Capture the cell that displays the provided text and extract its (X, Y) central coordinate. 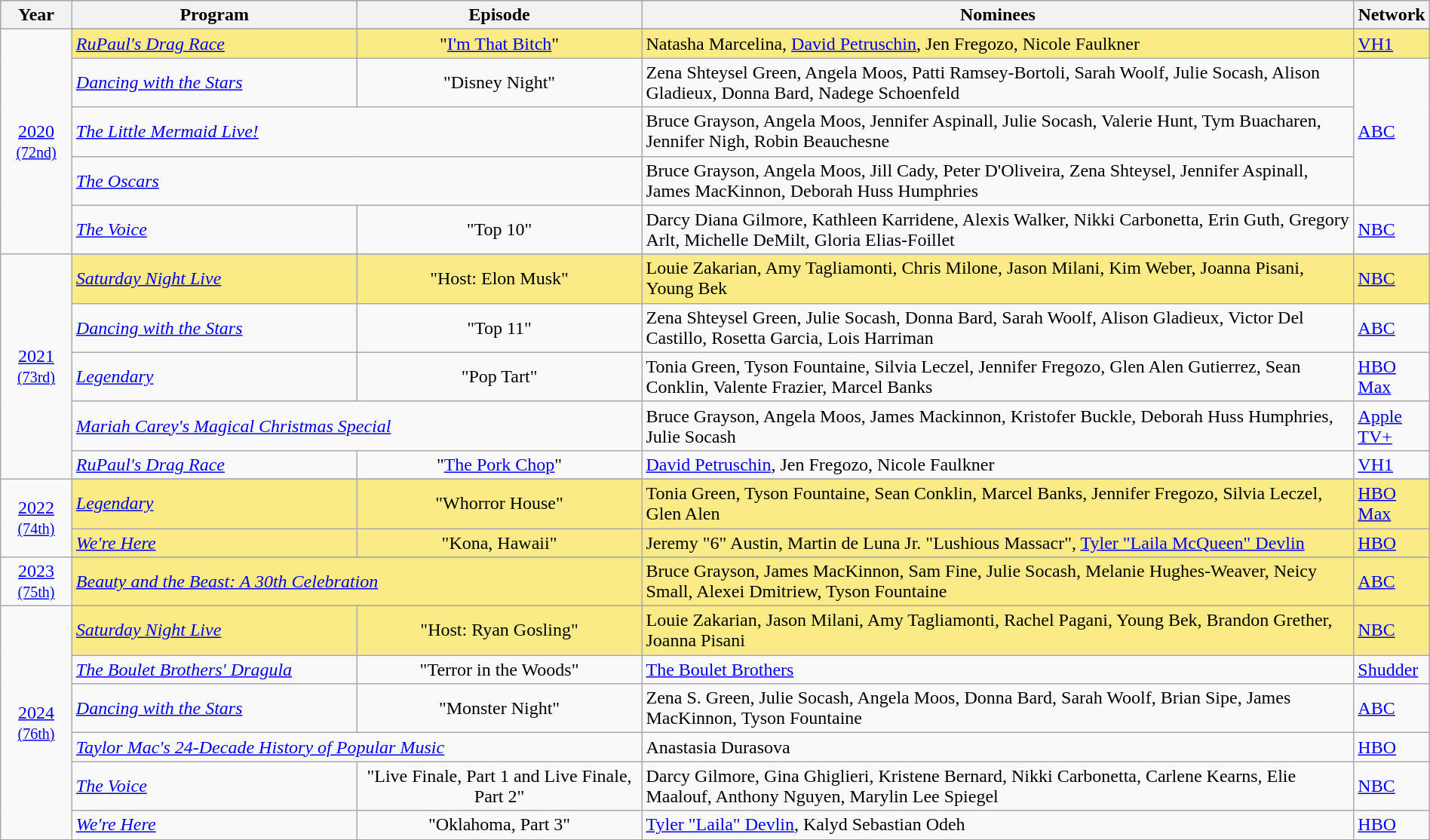
"Kona, Hawaii" (499, 542)
Nominees (998, 15)
Bruce Grayson, James MacKinnon, Sam Fine, Julie Socash, Melanie Hughes-Weaver, Neicy Small, Alexei Dmitriew, Tyson Fountaine (998, 582)
Anastasia Durasova (998, 747)
Zena S. Green, Julie Socash, Angela Moos, Donna Bard, Sarah Woolf, Brian Sipe, James MacKinnon, Tyson Fountaine (998, 709)
Apple TV+ (1392, 425)
Program (214, 15)
The Boulet Brothers (998, 670)
2022(74th) (36, 517)
Taylor Mac's 24-Decade History of Popular Music (357, 747)
"Host: Elon Musk" (499, 279)
Tonia Green, Tyson Fountaine, Silvia Leczel, Jennifer Fregozo, Glen Alen Gutierrez, Sean Conklin, Valente Frazier, Marcel Banks (998, 377)
Louie Zakarian, Amy Tagliamonti, Chris Milone, Jason Milani, Kim Weber, Joanna Pisani, Young Bek (998, 279)
"The Pork Chop" (499, 464)
Darcy Gilmore, Gina Ghiglieri, Kristene Bernard, Nikki Carbonetta, Carlene Kearns, Elie Maalouf, Anthony Nguyen, Marylin Lee Spiegel (998, 786)
Episode (499, 15)
Darcy Diana Gilmore, Kathleen Karridene, Alexis Walker, Nikki Carbonetta, Erin Guth, Gregory Arlt, Michelle DeMilt, Gloria Elias-Foillet (998, 229)
The Oscars (357, 181)
"Top 11" (499, 327)
Tyler "Laila" Devlin, Kalyd Sebastian Odeh (998, 825)
Shudder (1392, 670)
"Live Finale, Part 1 and Live Finale, Part 2" (499, 786)
The Little Mermaid Live! (357, 131)
"I'm That Bitch" (499, 44)
"Host: Ryan Gosling" (499, 630)
Tonia Green, Tyson Fountaine, Sean Conklin, Marcel Banks, Jennifer Fregozo, Silvia Leczel, Glen Alen (998, 504)
"Top 10" (499, 229)
David Petruschin, Jen Fregozo, Nicole Faulkner (998, 464)
Mariah Carey's Magical Christmas Special (357, 425)
"Whorror House" (499, 504)
Beauty and the Beast: A 30th Celebration (357, 582)
"Disney Night" (499, 83)
Natasha Marcelina, David Petruschin, Jen Fregozo, Nicole Faulkner (998, 44)
2023(75th) (36, 582)
Jeremy "6" Austin, Martin de Luna Jr. "Lushious Massacr", Tyler "Laila McQueen" Devlin (998, 542)
2024(76th) (36, 722)
Year (36, 15)
"Pop Tart" (499, 377)
Bruce Grayson, Angela Moos, Jill Cady, Peter D'Oliveira, Zena Shteysel, Jennifer Aspinall, James MacKinnon, Deborah Huss Humphries (998, 181)
"Terror in the Woods" (499, 670)
The Boulet Brothers' Dragula (214, 670)
Zena Shteysel Green, Angela Moos, Patti Ramsey-Bortoli, Sarah Woolf, Julie Socash, Alison Gladieux, Donna Bard, Nadege Schoenfeld (998, 83)
Network (1392, 15)
Zena Shteysel Green, Julie Socash, Donna Bard, Sarah Woolf, Alison Gladieux, Victor Del Castillo, Rosetta Garcia, Lois Harriman (998, 327)
Louie Zakarian, Jason Milani, Amy Tagliamonti, Rachel Pagani, Young Bek, Brandon Grether, Joanna Pisani (998, 630)
Bruce Grayson, Angela Moos, Jennifer Aspinall, Julie Socash, Valerie Hunt, Tym Buacharen, Jennifer Nigh, Robin Beauchesne (998, 131)
2021(73rd) (36, 366)
"Oklahoma, Part 3" (499, 825)
2020(72nd) (36, 142)
Bruce Grayson, Angela Moos, James Mackinnon, Kristofer Buckle, Deborah Huss Humphries, Julie Socash (998, 425)
"Monster Night" (499, 709)
